Extract the [x, y] coordinate from the center of the cell holding the provided text.  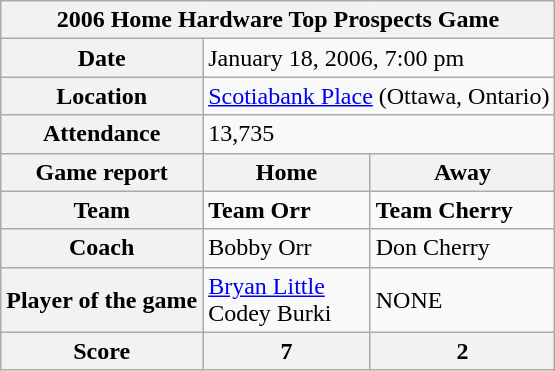
Attendance [102, 134]
Player of the game [102, 300]
Scotiabank Place (Ottawa, Ontario) [379, 96]
Home [287, 172]
NONE [462, 300]
Location [102, 96]
Date [102, 58]
Team Cherry [462, 210]
Team [102, 210]
13,735 [379, 134]
Don Cherry [462, 248]
2006 Home Hardware Top Prospects Game [278, 20]
Game report [102, 172]
Score [102, 351]
January 18, 2006, 7:00 pm [379, 58]
7 [287, 351]
2 [462, 351]
Away [462, 172]
Bobby Orr [287, 248]
Bryan LittleCodey Burki [287, 300]
Coach [102, 248]
Team Orr [287, 210]
